Detect which cell encompasses the target text, then output its (x, y) center coordinate. 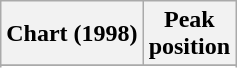
Peakposition (189, 34)
Chart (1998) (72, 34)
